Capture the cell that displays the provided text and extract its [X, Y] central coordinate. 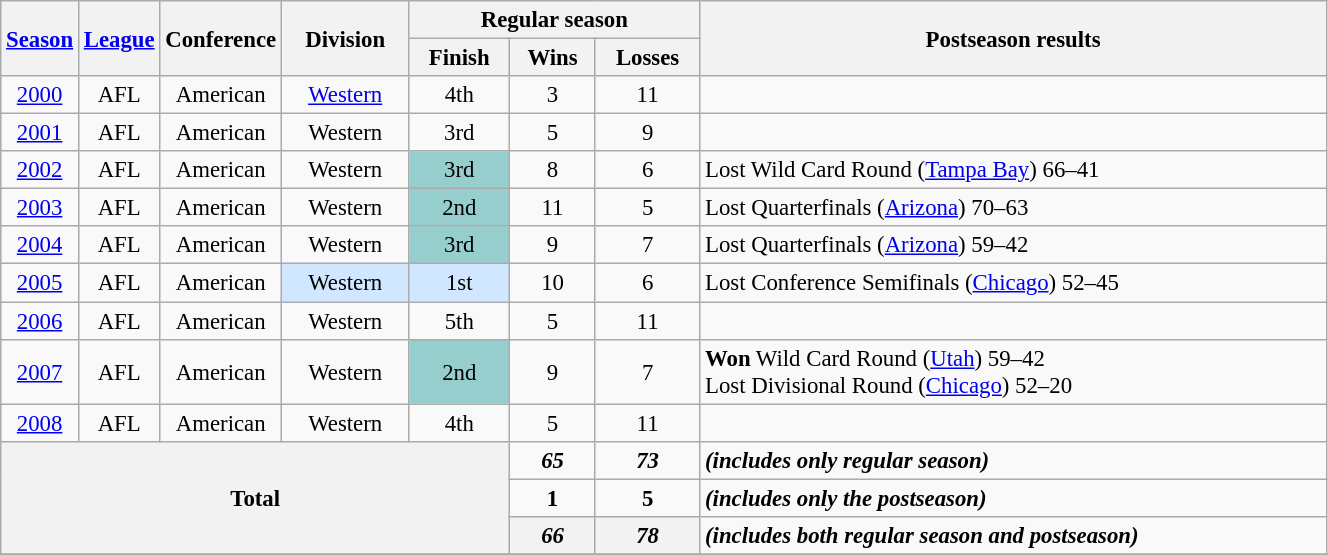
Total [256, 498]
5th [460, 321]
(includes both regular season and postseason) [1014, 536]
2006 [40, 321]
Postseason results [1014, 38]
2007 [40, 372]
2001 [40, 133]
Lost Wild Card Round (Tampa Bay) 66–41 [1014, 170]
Lost Quarterfinals (Arizona) 59–42 [1014, 245]
3 [553, 95]
78 [647, 536]
Regular season [554, 20]
Season [40, 38]
Losses [647, 58]
(includes only regular season) [1014, 460]
8 [553, 170]
2008 [40, 423]
2005 [40, 283]
Lost Conference Semifinals (Chicago) 52–45 [1014, 283]
66 [553, 536]
2004 [40, 245]
Conference [221, 38]
(includes only the postseason) [1014, 498]
2002 [40, 170]
2003 [40, 208]
1st [460, 283]
Finish [460, 58]
73 [647, 460]
Division [344, 38]
1 [553, 498]
2000 [40, 95]
Lost Quarterfinals (Arizona) 70–63 [1014, 208]
65 [553, 460]
10 [553, 283]
Wins [553, 58]
League [118, 38]
Won Wild Card Round (Utah) 59–42 Lost Divisional Round (Chicago) 52–20 [1014, 372]
